Find where the given text appears and provide that cell's center as (x, y) coordinate. 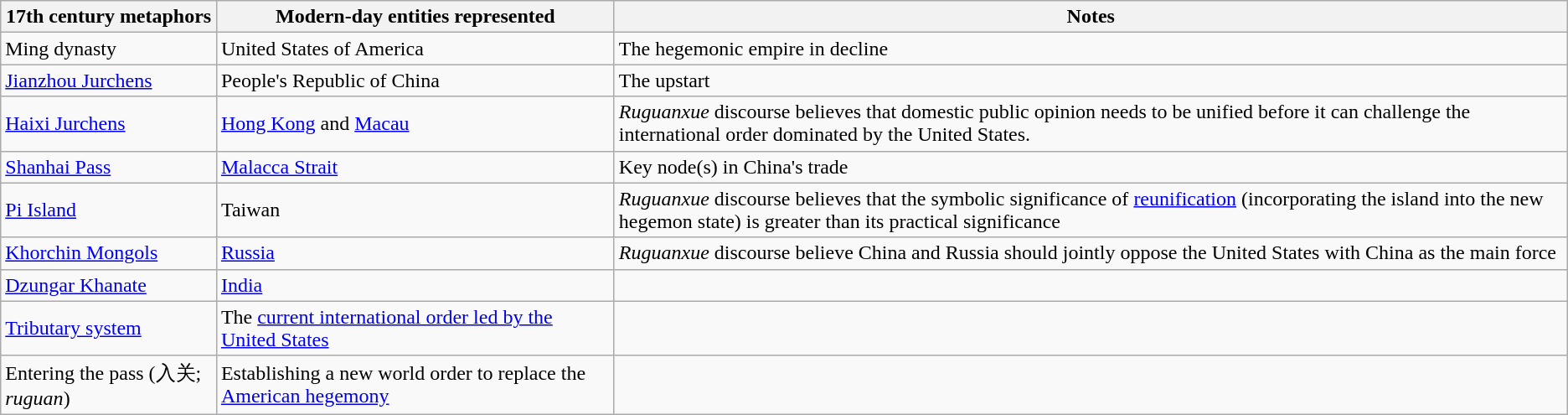
Pi Island (109, 210)
Entering the pass (入关; ruguan) (109, 385)
Modern-day entities represented (415, 17)
India (415, 285)
Haixi Jurchens (109, 124)
Russia (415, 253)
17th century metaphors (109, 17)
Tributary system (109, 329)
Jianzhou Jurchens (109, 80)
Malacca Strait (415, 167)
Shanhai Pass (109, 167)
Khorchin Mongols (109, 253)
Ming dynasty (109, 49)
United States of America (415, 49)
The upstart (1091, 80)
Hong Kong and Macau (415, 124)
Key node(s) in China's trade (1091, 167)
People's Republic of China (415, 80)
Establishing a new world order to replace the American hegemony (415, 385)
Taiwan (415, 210)
Notes (1091, 17)
The hegemonic empire in decline (1091, 49)
The current international order led by the United States (415, 329)
Ruguanxue discourse believe China and Russia should jointly oppose the United States with China as the main force (1091, 253)
Dzungar Khanate (109, 285)
